For the text-containing cell, return its midpoint in (x, y) coordinate format. 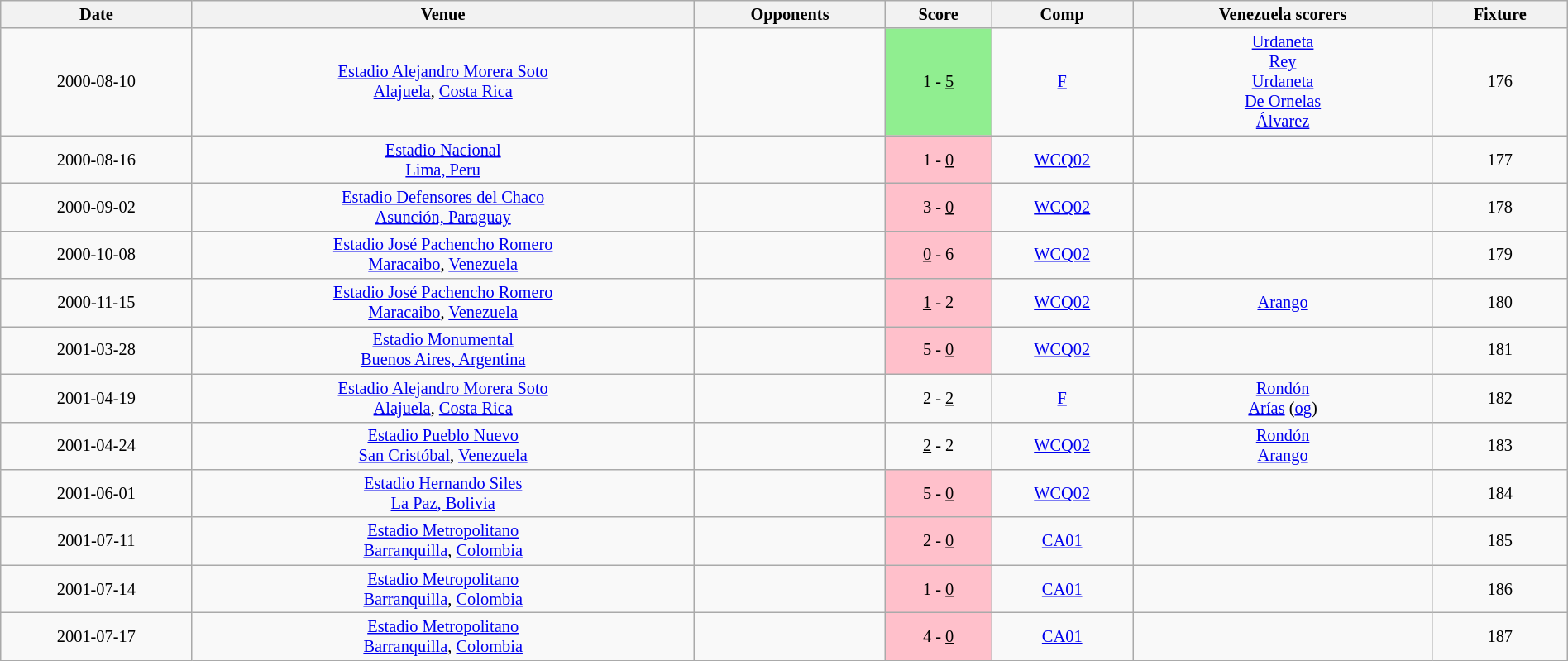
1 - 5 (939, 82)
2 - 0 (939, 541)
183 (1500, 446)
2000-11-15 (96, 303)
1 - 2 (939, 303)
Urdaneta Rey Urdaneta De Ornelas Álvarez (1283, 82)
186 (1500, 589)
Rondón Arías (og) (1283, 398)
2000-08-16 (96, 160)
Estadio NacionalLima, Peru (443, 160)
2001-07-14 (96, 589)
2001-07-11 (96, 541)
Estadio MonumentalBuenos Aires, Argentina (443, 350)
Comp (1062, 14)
Estadio Hernando SilesLa Paz, Bolivia (443, 493)
2000-09-02 (96, 207)
Fixture (1500, 14)
Opponents (789, 14)
180 (1500, 303)
Venue (443, 14)
2000-08-10 (96, 82)
Date (96, 14)
181 (1500, 350)
3 - 0 (939, 207)
4 - 0 (939, 636)
Score (939, 14)
2000-10-08 (96, 255)
177 (1500, 160)
179 (1500, 255)
2001-04-24 (96, 446)
178 (1500, 207)
Arango (1283, 303)
Rondón Arango (1283, 446)
187 (1500, 636)
2001-06-01 (96, 493)
0 - 6 (939, 255)
184 (1500, 493)
185 (1500, 541)
Estadio Pueblo NuevoSan Cristóbal, Venezuela (443, 446)
2001-04-19 (96, 398)
Estadio Defensores del ChacoAsunción, Paraguay (443, 207)
176 (1500, 82)
2001-03-28 (96, 350)
Venezuela scorers (1283, 14)
182 (1500, 398)
2001-07-17 (96, 636)
